Extract the [x, y] coordinate from the center of the cell holding the provided text.  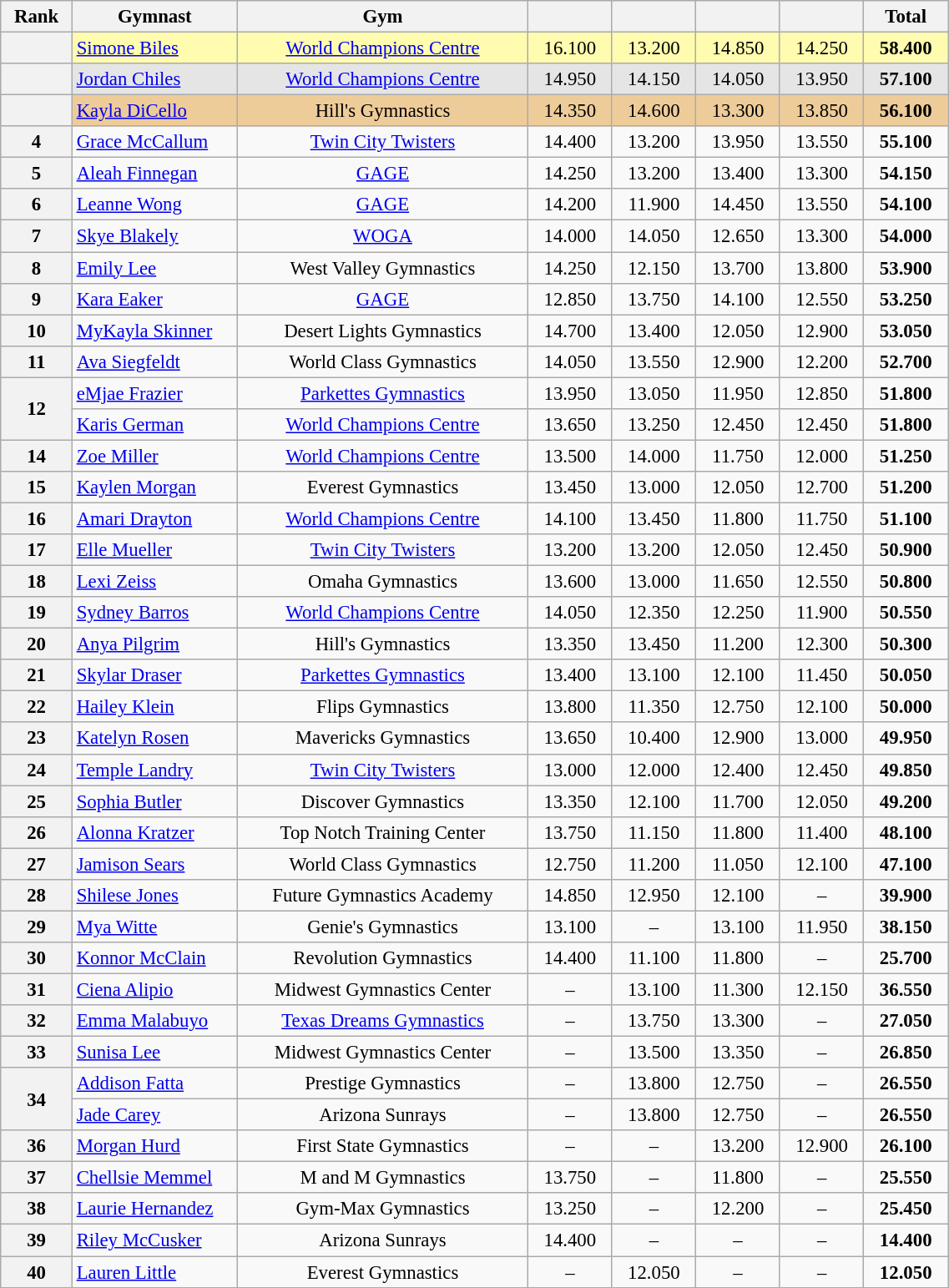
14 [37, 456]
27 [37, 864]
Future Gymnastics Academy [382, 896]
Katelyn Rosen [154, 739]
52.700 [906, 361]
Gym-Max Gymnastics [382, 1210]
26.100 [906, 1146]
11.050 [738, 864]
Amari Drayton [154, 518]
Chellsie Memmel [154, 1178]
Alonna Kratzer [154, 832]
11.300 [738, 989]
M and M Gymnastics [382, 1178]
Prestige Gymnastics [382, 1083]
Konnor McClain [154, 958]
Kayla DiCello [154, 111]
12.950 [654, 896]
11.400 [821, 832]
25.550 [906, 1178]
Jordan Chiles [154, 79]
8 [37, 268]
Genie's Gymnastics [382, 927]
West Valley Gymnastics [382, 268]
12.350 [654, 613]
Sydney Barros [154, 613]
54.100 [906, 205]
Anya Pilgrim [154, 644]
15 [37, 487]
50.000 [906, 707]
11.150 [654, 832]
18 [37, 582]
Discover Gymnastics [382, 801]
14.150 [654, 79]
53.250 [906, 299]
Grace McCallum [154, 142]
Sunisa Lee [154, 1053]
Simone Biles [154, 48]
13.600 [571, 582]
Shilese Jones [154, 896]
40 [37, 1272]
4 [37, 142]
Sophia Butler [154, 801]
Gymnast [154, 17]
20 [37, 644]
16.100 [571, 48]
Desert Lights Gymnastics [382, 331]
Jamison Sears [154, 864]
37 [37, 1178]
29 [37, 927]
57.100 [906, 79]
7 [37, 236]
eMjae Frazier [154, 393]
Total [906, 17]
11.450 [821, 675]
12.300 [821, 644]
Temple Landry [154, 770]
16 [37, 518]
Riley McCusker [154, 1240]
Emma Malabuyo [154, 1021]
10.400 [654, 739]
17 [37, 550]
11 [37, 361]
Jade Carey [154, 1115]
55.100 [906, 142]
49.200 [906, 801]
Aleah Finnegan [154, 174]
13.050 [654, 393]
58.400 [906, 48]
28 [37, 896]
12.400 [738, 770]
6 [37, 205]
Addison Fatta [154, 1083]
12.250 [738, 613]
13.700 [738, 268]
36 [37, 1146]
Karis German [154, 425]
51.250 [906, 456]
51.100 [906, 518]
11.700 [738, 801]
Hailey Klein [154, 707]
47.100 [906, 864]
Lexi Zeiss [154, 582]
53.050 [906, 331]
5 [37, 174]
12.650 [738, 236]
10 [37, 331]
WOGA [382, 236]
12.700 [821, 487]
14.350 [571, 111]
Kaylen Morgan [154, 487]
Ava Siegfeldt [154, 361]
49.850 [906, 770]
Mavericks Gymnastics [382, 739]
Laurie Hernandez [154, 1210]
50.900 [906, 550]
14.950 [571, 79]
26.850 [906, 1053]
25.450 [906, 1210]
Zoe Miller [154, 456]
Top Notch Training Center [382, 832]
50.800 [906, 582]
Elle Mueller [154, 550]
54.150 [906, 174]
23 [37, 739]
38 [37, 1210]
24 [37, 770]
9 [37, 299]
Skye Blakely [154, 236]
11.350 [654, 707]
Mya Witte [154, 927]
50.050 [906, 675]
27.050 [906, 1021]
21 [37, 675]
13.850 [821, 111]
Kara Eaker [154, 299]
54.000 [906, 236]
14.450 [738, 205]
39.900 [906, 896]
Flips Gymnastics [382, 707]
48.100 [906, 832]
11.650 [738, 582]
Omaha Gymnastics [382, 582]
50.550 [906, 613]
26 [37, 832]
53.900 [906, 268]
Revolution Gymnastics [382, 958]
Morgan Hurd [154, 1146]
49.950 [906, 739]
25 [37, 801]
Rank [37, 17]
MyKayla Skinner [154, 331]
25.700 [906, 958]
Texas Dreams Gymnastics [382, 1021]
Leanne Wong [154, 205]
39 [37, 1240]
34 [37, 1099]
Ciena Alipio [154, 989]
14.200 [571, 205]
Emily Lee [154, 268]
33 [37, 1053]
Lauren Little [154, 1272]
38.150 [906, 927]
14.700 [571, 331]
50.300 [906, 644]
32 [37, 1021]
30 [37, 958]
Gym [382, 17]
12 [37, 409]
51.200 [906, 487]
First State Gymnastics [382, 1146]
31 [37, 989]
22 [37, 707]
56.100 [906, 111]
Skylar Draser [154, 675]
11.100 [654, 958]
36.550 [906, 989]
14.600 [654, 111]
19 [37, 613]
